Detect which cell encompasses the target text, then output its (X, Y) center coordinate. 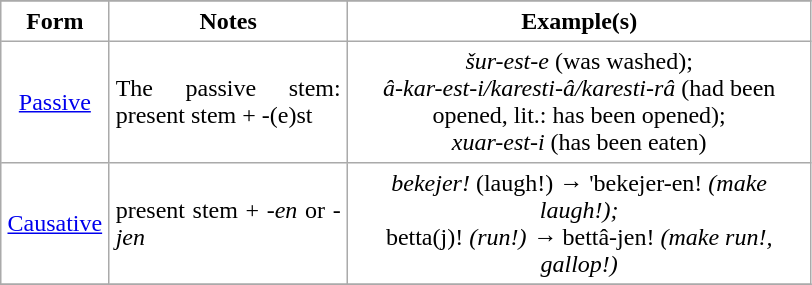
šur-est-e (was washed); â-kar-est-i/karesti-â/karesti-râ (had been opened, lit.: has been opened); xuar-est-i (has been eaten) (579, 102)
Notes (228, 21)
Causative (55, 224)
Passive (55, 102)
Form (55, 21)
bekejer! (laugh!) → 'bekejer-en! (make laugh!); betta(j)! (run!) → bettâ-jen! (make run!, gallop!) (579, 224)
Example(s) (579, 21)
The passive stem: present stem + -(e)st (228, 102)
present stem + -en or -jen (228, 224)
